For the text-containing cell, return its midpoint in [X, Y] coordinate format. 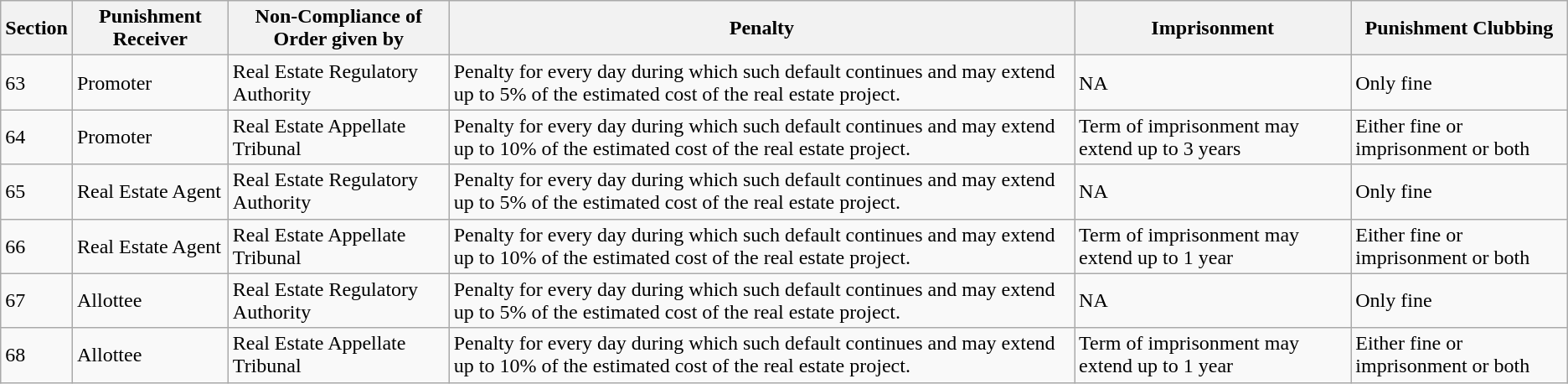
Punishment Receiver [150, 29]
Section [37, 29]
Penalty [761, 29]
Imprisonment [1213, 29]
Term of imprisonment may extend up to 3 years [1213, 138]
67 [37, 300]
64 [37, 138]
Punishment Clubbing [1459, 29]
66 [37, 246]
63 [37, 82]
65 [37, 191]
Non-Compliance of Order given by [338, 29]
68 [37, 355]
